Find where the given text appears and provide that cell's center as (x, y) coordinate. 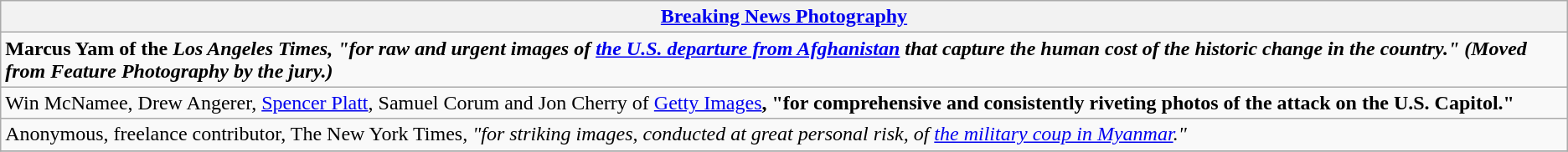
Anonymous, freelance contributor, The New York Times, "for striking images, conducted at great personal risk, of the military coup in Myanmar." (784, 134)
Breaking News Photography (784, 17)
